For the text-containing cell, return its midpoint in [x, y] coordinate format. 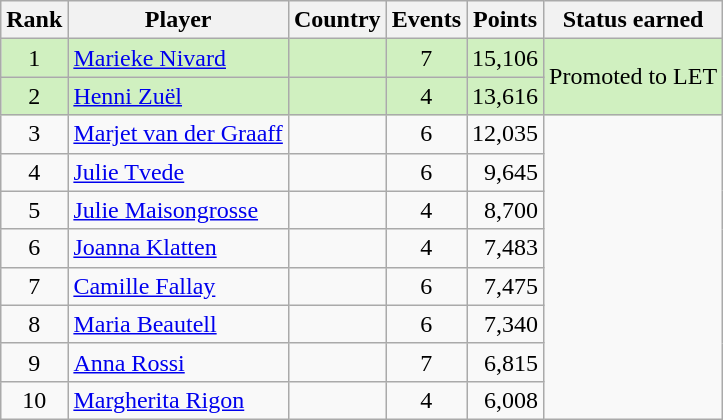
Henni Zuël [178, 96]
Julie Tvede [178, 172]
Anna Rossi [178, 362]
Player [178, 20]
9 [34, 362]
13,616 [506, 96]
5 [34, 210]
Rank [34, 20]
3 [34, 134]
Maria Beautell [178, 324]
Camille Fallay [178, 286]
Promoted to LET [634, 77]
Status earned [634, 20]
Events [426, 20]
Julie Maisongrosse [178, 210]
Points [506, 20]
9,645 [506, 172]
Marjet van der Graaff [178, 134]
1 [34, 58]
7,475 [506, 286]
Joanna Klatten [178, 248]
Marieke Nivard [178, 58]
6,008 [506, 400]
7,483 [506, 248]
Margherita Rigon [178, 400]
7,340 [506, 324]
15,106 [506, 58]
2 [34, 96]
6,815 [506, 362]
12,035 [506, 134]
Country [337, 20]
10 [34, 400]
8 [34, 324]
8,700 [506, 210]
